Provide the [X, Y] coordinate of the cell's center where the given text is located.  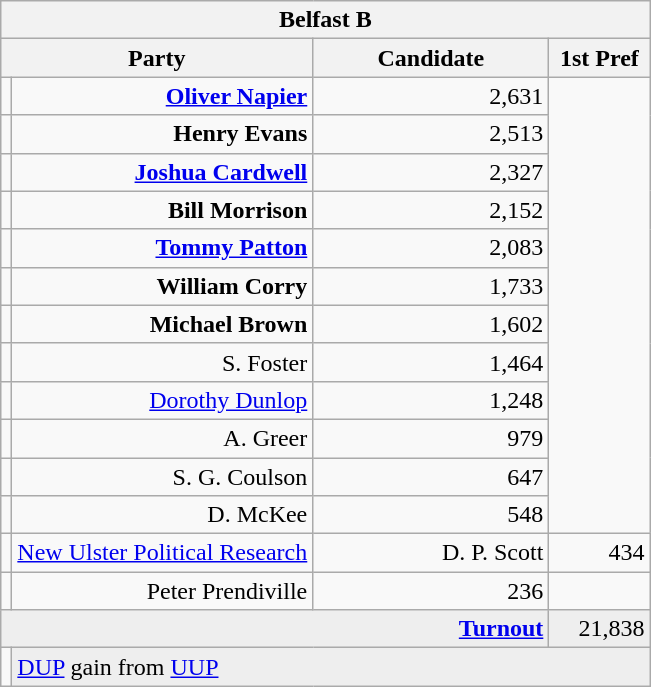
Peter Prendiville [162, 591]
2,083 [431, 248]
Party [157, 58]
21,838 [600, 629]
Oliver Napier [162, 96]
Henry Evans [162, 134]
647 [431, 477]
Joshua Cardwell [162, 172]
Michael Brown [162, 324]
Dorothy Dunlop [162, 400]
S. Foster [162, 362]
2,327 [431, 172]
548 [431, 515]
Bill Morrison [162, 210]
DUP gain from UUP [331, 667]
1,733 [431, 286]
D. P. Scott [431, 553]
A. Greer [162, 438]
979 [431, 438]
Belfast B [326, 20]
D. McKee [162, 515]
1,248 [431, 400]
434 [600, 553]
Candidate [431, 58]
1,602 [431, 324]
236 [431, 591]
S. G. Coulson [162, 477]
William Corry [162, 286]
2,513 [431, 134]
Turnout [275, 629]
Tommy Patton [162, 248]
1st Pref [600, 58]
2,631 [431, 96]
2,152 [431, 210]
1,464 [431, 362]
New Ulster Political Research [162, 553]
